Capture the cell that displays the provided text and extract its (X, Y) central coordinate. 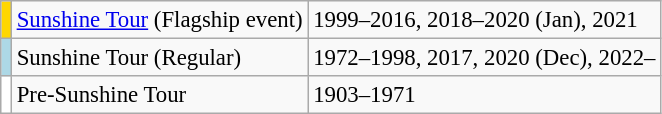
1972–1998, 2017, 2020 (Dec), 2022– (484, 58)
Sunshine Tour (Regular) (160, 58)
Sunshine Tour (Flagship event) (160, 20)
Pre-Sunshine Tour (160, 95)
1999–2016, 2018–2020 (Jan), 2021 (484, 20)
1903–1971 (484, 95)
